For the text-containing cell, return its midpoint in [X, Y] coordinate format. 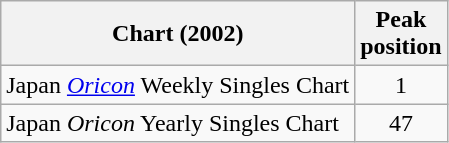
Japan Oricon Yearly Singles Chart [178, 123]
Japan Oricon Weekly Singles Chart [178, 85]
Chart (2002) [178, 34]
1 [401, 85]
Peakposition [401, 34]
47 [401, 123]
